Scan for the cell matching the given text and deliver its [X, Y] coordinate at center. 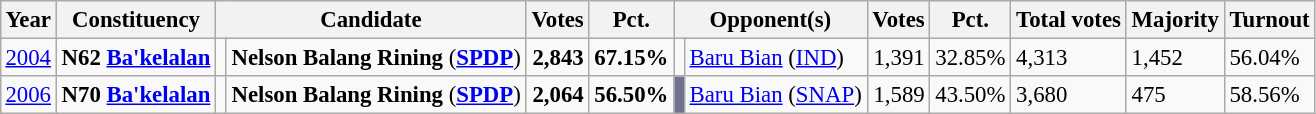
Baru Bian (SNAP) [776, 95]
2,064 [558, 95]
Majority [1175, 20]
32.85% [970, 57]
56.04% [1270, 57]
1,452 [1175, 57]
Total votes [1068, 20]
Baru Bian (IND) [776, 57]
4,313 [1068, 57]
475 [1175, 95]
1,589 [898, 95]
Opponent(s) [770, 20]
Turnout [1270, 20]
Candidate [371, 20]
3,680 [1068, 95]
2004 [28, 57]
67.15% [632, 57]
43.50% [970, 95]
Year [28, 20]
56.50% [632, 95]
2006 [28, 95]
1,391 [898, 57]
Constituency [136, 20]
58.56% [1270, 95]
N70 Ba'kelalan [136, 95]
N62 Ba'kelalan [136, 57]
2,843 [558, 57]
